Identify which cell holds the provided text, then report its [X, Y] central coordinate. 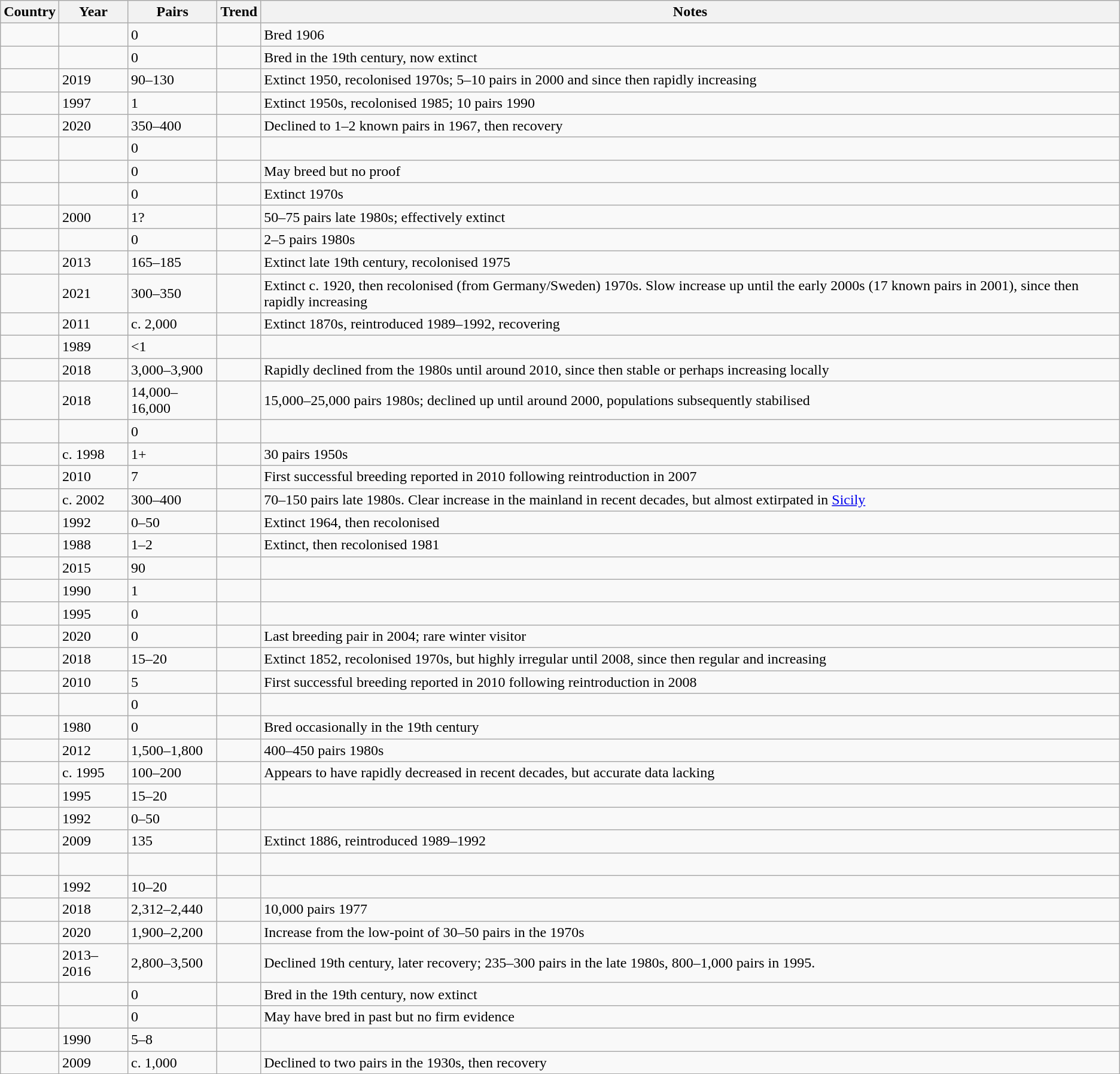
1989 [93, 347]
Bred 1906 [690, 35]
2019 [93, 80]
Trend [239, 12]
First successful breeding reported in 2010 following reintroduction in 2007 [690, 477]
Extinct 1964, then recolonised [690, 522]
Appears to have rapidly decreased in recent decades, but accurate data lacking [690, 773]
30 pairs 1950s [690, 454]
Notes [690, 12]
1–2 [172, 545]
Year [93, 12]
2021 [93, 293]
1,500–1,800 [172, 750]
135 [172, 841]
<1 [172, 347]
300–400 [172, 500]
Extinct 1950, recolonised 1970s; 5–10 pairs in 2000 and since then rapidly increasing [690, 80]
90–130 [172, 80]
90 [172, 568]
c. 2002 [93, 500]
Declined to 1–2 known pairs in 1967, then recovery [690, 126]
Pairs [172, 12]
Extinct 1870s, reintroduced 1989–1992, recovering [690, 324]
Rapidly declined from the 1980s until around 2010, since then stable or perhaps increasing locally [690, 370]
2015 [93, 568]
15,000–25,000 pairs 1980s; declined up until around 2000, populations subsequently stabilised [690, 401]
Extinct, then recolonised 1981 [690, 545]
c. 1995 [93, 773]
7 [172, 477]
c. 1998 [93, 454]
Declined to two pairs in the 1930s, then recovery [690, 1062]
Extinct 1886, reintroduced 1989–1992 [690, 841]
1988 [93, 545]
Extinct 1852, recolonised 1970s, but highly irregular until 2008, since then regular and increasing [690, 659]
10,000 pairs 1977 [690, 909]
c. 1,000 [172, 1062]
350–400 [172, 126]
2013 [93, 262]
2–5 pairs 1980s [690, 239]
First successful breeding reported in 2010 following reintroduction in 2008 [690, 681]
Declined 19th century, later recovery; 235–300 pairs in the late 1980s, 800–1,000 pairs in 1995. [690, 963]
May have bred in past but no firm evidence [690, 1017]
2,312–2,440 [172, 909]
1? [172, 217]
2000 [93, 217]
Increase from the low-point of 30–50 pairs in the 1970s [690, 932]
Extinct late 19th century, recolonised 1975 [690, 262]
Extinct 1970s [690, 194]
300–350 [172, 293]
May breed but no proof [690, 171]
10–20 [172, 887]
2,800–3,500 [172, 963]
1,900–2,200 [172, 932]
Last breeding pair in 2004; rare winter visitor [690, 636]
100–200 [172, 773]
3,000–3,900 [172, 370]
50–75 pairs late 1980s; effectively extinct [690, 217]
2011 [93, 324]
2012 [93, 750]
1980 [93, 728]
Extinct 1950s, recolonised 1985; 10 pairs 1990 [690, 103]
Bred occasionally in the 19th century [690, 728]
Country [30, 12]
5 [172, 681]
165–185 [172, 262]
c. 2,000 [172, 324]
2013–2016 [93, 963]
1+ [172, 454]
14,000–16,000 [172, 401]
70–150 pairs late 1980s. Clear increase in the mainland in recent decades, but almost extirpated in Sicily [690, 500]
400–450 pairs 1980s [690, 750]
5–8 [172, 1039]
1997 [93, 103]
